Pinpoint the cell where the given text exists, returning its [X, Y] midpoint coordinate. 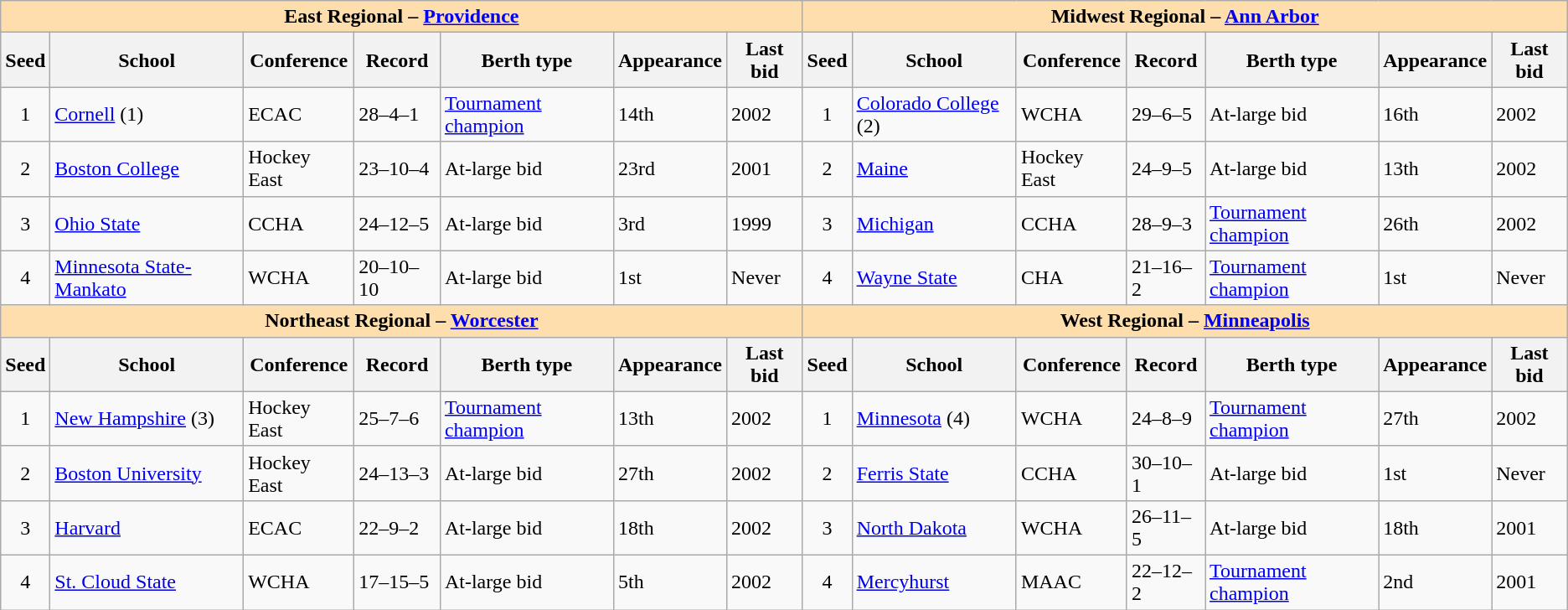
West Regional – Minneapolis [1184, 321]
28–9–3 [1166, 223]
Harvard [147, 528]
24–12–5 [397, 223]
Cornell (1) [147, 114]
Maine [934, 169]
Ohio State [147, 223]
MAAC [1071, 582]
North Dakota [934, 528]
24–8–9 [1166, 419]
2nd [1436, 582]
St. Cloud State [147, 582]
16th [1436, 114]
Colorado College (2) [934, 114]
3rd [670, 223]
24–9–5 [1166, 169]
28–4–1 [397, 114]
22–12–2 [1166, 582]
20–10–10 [397, 278]
25–7–6 [397, 419]
21–16–2 [1166, 278]
Ferris State [934, 473]
Boston University [147, 473]
Minnesota State-Mankato [147, 278]
5th [670, 582]
1999 [766, 223]
17–15–5 [397, 582]
22–9–2 [397, 528]
14th [670, 114]
CHA [1071, 278]
Boston College [147, 169]
26th [1436, 223]
Midwest Regional – Ann Arbor [1184, 17]
Northeast Regional – Worcester [402, 321]
Michigan [934, 223]
26–11–5 [1166, 528]
30–10–1 [1166, 473]
East Regional – Providence [402, 17]
Wayne State [934, 278]
29–6–5 [1166, 114]
Mercyhurst [934, 582]
23rd [670, 169]
23–10–4 [397, 169]
New Hampshire (3) [147, 419]
Minnesota (4) [934, 419]
24–13–3 [397, 473]
